Locate the cell with the specified text and output its (x, y) center coordinate. 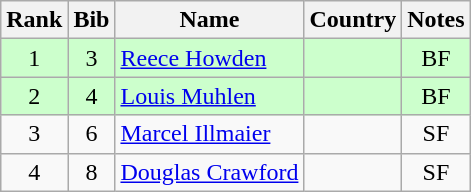
8 (92, 172)
2 (34, 96)
Rank (34, 20)
Reece Howden (210, 58)
Country (353, 20)
Name (210, 20)
Bib (92, 20)
6 (92, 134)
1 (34, 58)
Notes (436, 20)
Marcel Illmaier (210, 134)
Louis Muhlen (210, 96)
Douglas Crawford (210, 172)
